Scan for the cell matching the given text and deliver its (x, y) coordinate at center. 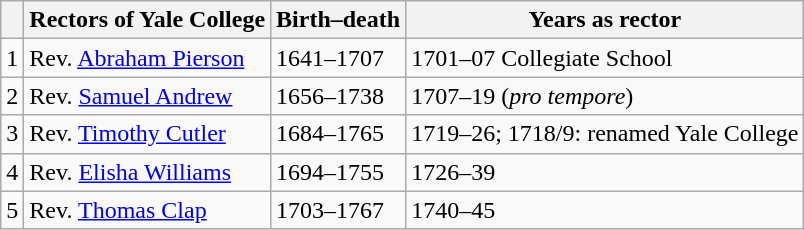
1 (12, 58)
1694–1755 (338, 172)
Birth–death (338, 20)
1707–19 (pro tempore) (605, 96)
Rectors of Yale College (148, 20)
1719–26; 1718/9: renamed Yale College (605, 134)
1740–45 (605, 210)
Rev. Abraham Pierson (148, 58)
Years as rector (605, 20)
3 (12, 134)
1726–39 (605, 172)
5 (12, 210)
1641–1707 (338, 58)
Rev. Timothy Cutler (148, 134)
1656–1738 (338, 96)
1703–1767 (338, 210)
1684–1765 (338, 134)
Rev. Thomas Clap (148, 210)
2 (12, 96)
Rev. Elisha Williams (148, 172)
4 (12, 172)
1701–07 Collegiate School (605, 58)
Rev. Samuel Andrew (148, 96)
